Find where the given text appears and provide that cell's center as [X, Y] coordinate. 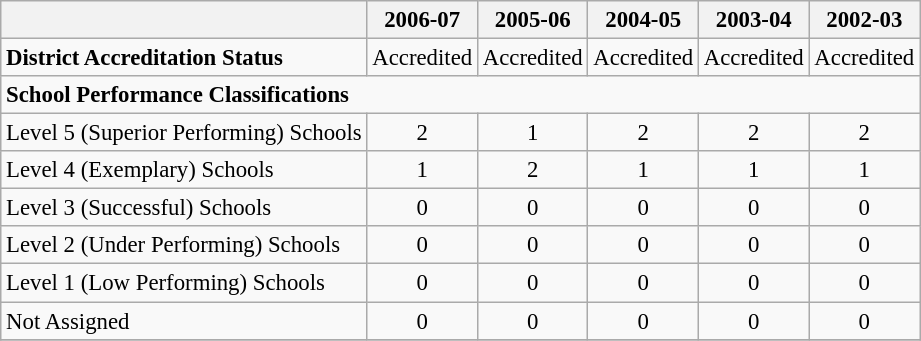
2003-04 [754, 20]
School Performance Classifications [460, 95]
Level 4 (Exemplary) Schools [184, 170]
2006-07 [422, 20]
Level 5 (Superior Performing) Schools [184, 133]
Level 2 (Under Performing) Schools [184, 245]
2002-03 [864, 20]
District Accreditation Status [184, 58]
Level 1 (Low Performing) Schools [184, 283]
2005-06 [532, 20]
2004-05 [644, 20]
Not Assigned [184, 321]
Level 3 (Successful) Schools [184, 208]
